Extract the [x, y] coordinate from the center of the cell holding the provided text.  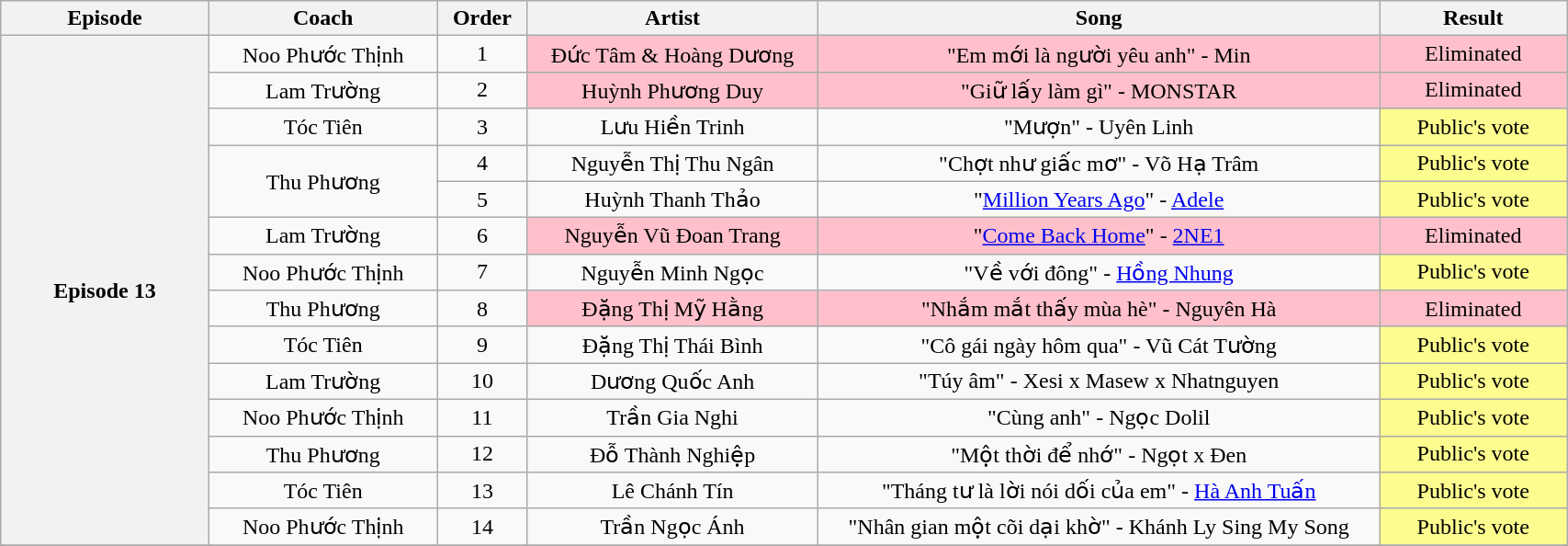
Đức Tâm & Hoàng Dương [672, 54]
9 [481, 345]
"Cùng anh" - Ngọc Dolil [1099, 417]
11 [481, 417]
Trần Ngọc Ánh [672, 527]
"Mượn" - Uyên Linh [1099, 127]
Coach [323, 18]
"Túy âm" - Xesi x Masew x Nhatnguyen [1099, 381]
Huỳnh Thanh Thảo [672, 199]
Huỳnh Phương Duy [672, 90]
"Nhắm mắt thấy mùa hè" - Nguyên Hà [1099, 309]
"Tháng tư là lời nói dối của em" - Hà Anh Tuấn [1099, 491]
Nguyễn Minh Ngọc [672, 272]
13 [481, 491]
Episode 13 [105, 290]
"Về với đông" - Hồng Nhung [1099, 272]
1 [481, 54]
"Chợt như giấc mơ" - Võ Hạ Trâm [1099, 164]
4 [481, 164]
Result [1473, 18]
3 [481, 127]
"Một thời để nhớ" - Ngọt x Đen [1099, 454]
Order [481, 18]
"Nhân gian một cõi dại khờ" - Khánh Ly Sing My Song [1099, 527]
"Giữ lấy làm gì" - MONSTAR [1099, 90]
"Million Years Ago" - Adele [1099, 199]
"Come Back Home" - 2NE1 [1099, 236]
Dương Quốc Anh [672, 381]
Trần Gia Nghi [672, 417]
2 [481, 90]
8 [481, 309]
Nguyễn Vũ Đoan Trang [672, 236]
14 [481, 527]
"Em mới là người yêu anh" - Min [1099, 54]
10 [481, 381]
Episode [105, 18]
Đặng Thị Mỹ Hằng [672, 309]
Song [1099, 18]
Đỗ Thành Nghiệp [672, 454]
Đặng Thị Thái Bình [672, 345]
12 [481, 454]
Lưu Hiền Trinh [672, 127]
5 [481, 199]
7 [481, 272]
"Cô gái ngày hôm qua" - Vũ Cát Tường [1099, 345]
6 [481, 236]
Nguyễn Thị Thu Ngân [672, 164]
Lê Chánh Tín [672, 491]
Artist [672, 18]
